Return [x, y] of the center of cell containing provided text 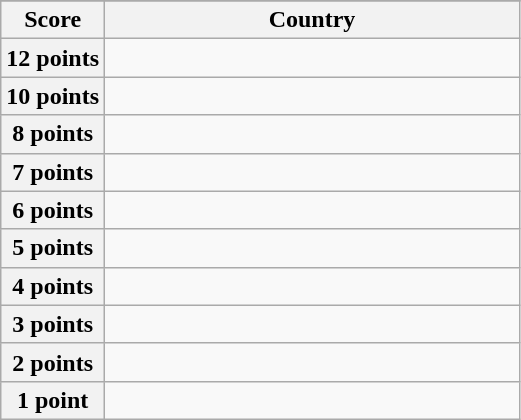
5 points [53, 248]
10 points [53, 96]
4 points [53, 286]
6 points [53, 210]
8 points [53, 134]
2 points [53, 362]
3 points [53, 324]
1 point [53, 400]
Country [312, 20]
12 points [53, 58]
7 points [53, 172]
Score [53, 20]
